Identify which cell holds the provided text, then report its [X, Y] central coordinate. 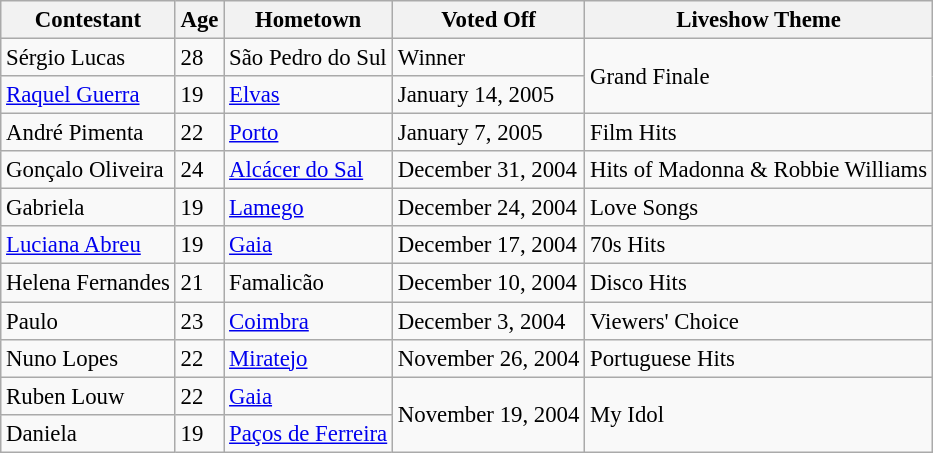
Gonçalo Oliveira [88, 170]
Film Hits [759, 133]
Paços de Ferreira [308, 433]
November 26, 2004 [489, 358]
Contestant [88, 20]
Ruben Louw [88, 396]
Paulo [88, 321]
Helena Fernandes [88, 283]
70s Hits [759, 245]
Grand Finale [759, 76]
Elvas [308, 95]
21 [200, 283]
28 [200, 58]
Raquel Guerra [88, 95]
André Pimenta [88, 133]
Viewers' Choice [759, 321]
São Pedro do Sul [308, 58]
December 24, 2004 [489, 208]
December 31, 2004 [489, 170]
Miratejo [308, 358]
Famalicão [308, 283]
Hits of Madonna & Robbie Williams [759, 170]
Lamego [308, 208]
Winner [489, 58]
Daniela [88, 433]
January 14, 2005 [489, 95]
23 [200, 321]
24 [200, 170]
Porto [308, 133]
Liveshow Theme [759, 20]
Alcácer do Sal [308, 170]
December 17, 2004 [489, 245]
Love Songs [759, 208]
My Idol [759, 414]
Disco Hits [759, 283]
November 19, 2004 [489, 414]
December 10, 2004 [489, 283]
Voted Off [489, 20]
Coimbra [308, 321]
January 7, 2005 [489, 133]
Age [200, 20]
Nuno Lopes [88, 358]
Portuguese Hits [759, 358]
Luciana Abreu [88, 245]
Sérgio Lucas [88, 58]
December 3, 2004 [489, 321]
Hometown [308, 20]
Gabriela [88, 208]
